Determine the (X, Y) coordinate at the center of the cell enclosing the given text.  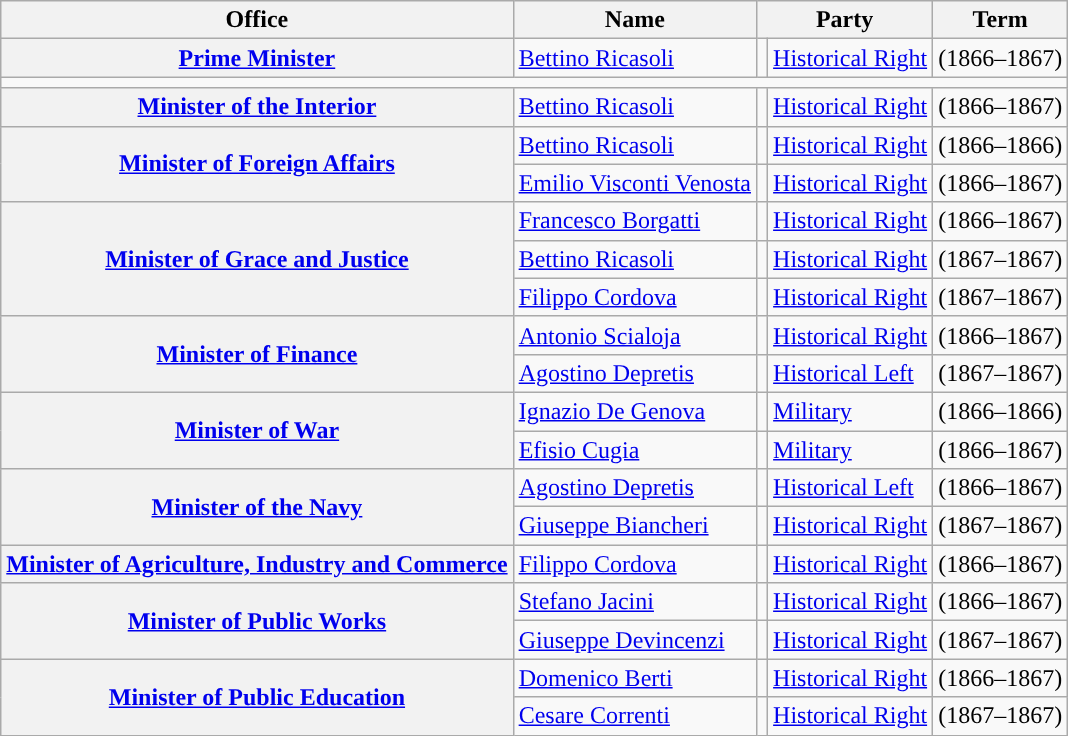
Office (257, 20)
Stefano Jacini (634, 602)
Minister of the Navy (257, 507)
Minister of Agriculture, Industry and Commerce (257, 564)
Giuseppe Biancheri (634, 526)
Minister of Foreign Affairs (257, 164)
Name (634, 20)
Giuseppe Devincenzi (634, 640)
Ignazio De Genova (634, 411)
Term (1000, 20)
Prime Minister (257, 58)
Minister of Public Works (257, 621)
Minister of Grace and Justice (257, 259)
Efisio Cugia (634, 449)
Minister of Public Education (257, 697)
Cesare Correnti (634, 716)
Minister of Finance (257, 354)
Minister of War (257, 430)
Antonio Scialoja (634, 335)
Francesco Borgatti (634, 221)
Minister of the Interior (257, 107)
Domenico Berti (634, 678)
Party (845, 20)
Emilio Visconti Venosta (634, 183)
